For the text-containing cell, return its midpoint in [x, y] coordinate format. 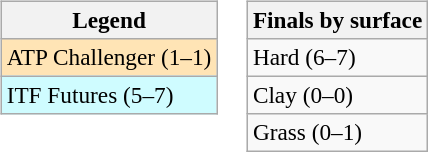
Grass (0–1) [337, 133]
Legend [108, 20]
ITF Futures (5–7) [108, 95]
Finals by surface [337, 20]
Hard (6–7) [337, 57]
Clay (0–0) [337, 95]
ATP Challenger (1–1) [108, 57]
